Capture the cell that displays the provided text and extract its (X, Y) central coordinate. 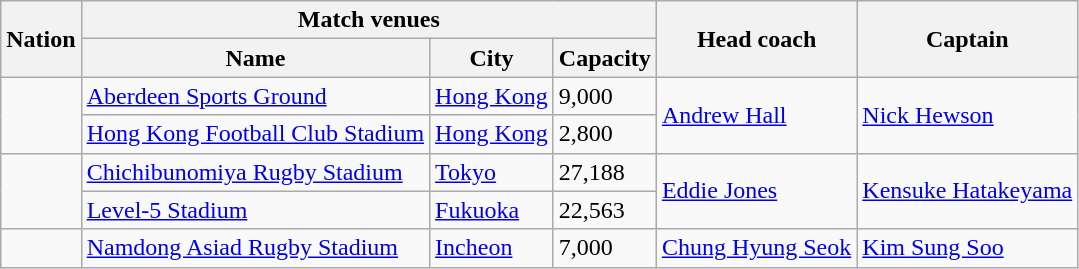
22,563 (604, 210)
Capacity (604, 58)
Fukuoka (492, 210)
Level-5 Stadium (255, 210)
Andrew Hall (756, 115)
Kim Sung Soo (968, 248)
2,800 (604, 134)
7,000 (604, 248)
Match venues (368, 20)
Nick Hewson (968, 115)
Head coach (756, 39)
9,000 (604, 96)
Chichibunomiya Rugby Stadium (255, 172)
Chung Hyung Seok (756, 248)
Name (255, 58)
City (492, 58)
Captain (968, 39)
Nation (41, 39)
Tokyo (492, 172)
Namdong Asiad Rugby Stadium (255, 248)
Incheon (492, 248)
Eddie Jones (756, 191)
Aberdeen Sports Ground (255, 96)
Kensuke Hatakeyama (968, 191)
27,188 (604, 172)
Hong Kong Football Club Stadium (255, 134)
